Identify which cell holds the provided text, then report its [x, y] central coordinate. 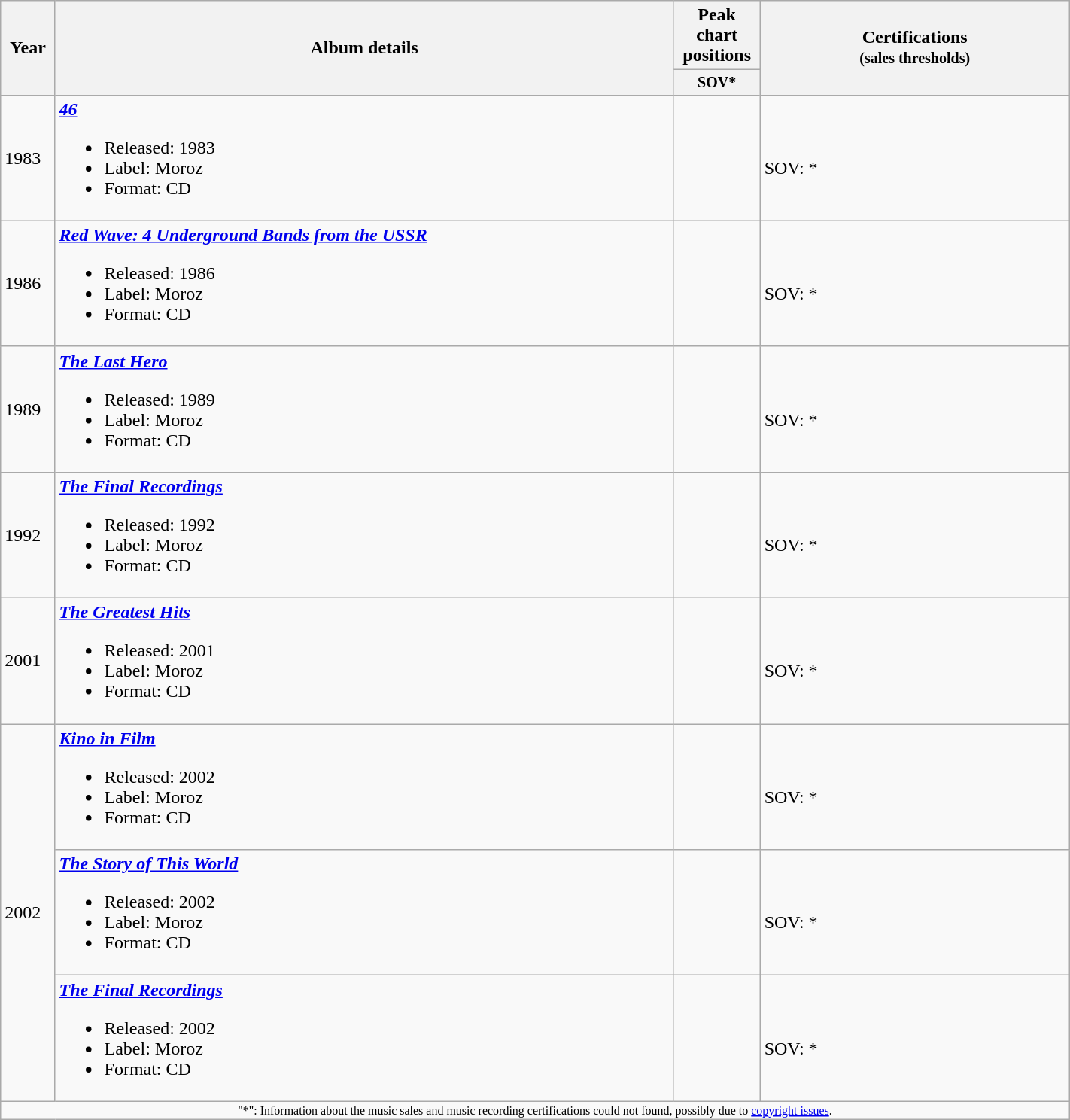
Red Wave: 4 Underground Bands from the USSRReleased: 1986Label: MorozFormat: CD [364, 283]
2001 [28, 661]
The Last HeroReleased: 1989Label: MorozFormat: CD [364, 409]
The Greatest HitsReleased: 2001Label: MorozFormat: CD [364, 661]
1983 [28, 158]
Kino in FilmReleased: 2002Label: MorozFormat: CD [364, 787]
SOV* [716, 83]
"*": Information about the music sales and music recording certifications could not found, possibly due to copyright issues. [535, 1110]
The Final RecordingsReleased: 1992Label: MorozFormat: CD [364, 534]
Year [28, 48]
46Released: 1983Label: MorozFormat: CD [364, 158]
2002 [28, 912]
The Final RecordingsReleased: 2002Label: MorozFormat: CD [364, 1039]
Peak chart positions [716, 35]
1989 [28, 409]
Certifications(sales thresholds) [915, 48]
The Story of This WorldReleased: 2002Label: MorozFormat: CD [364, 912]
1992 [28, 534]
1986 [28, 283]
Album details [364, 48]
